Scan for the cell matching the given text and deliver its [X, Y] coordinate at center. 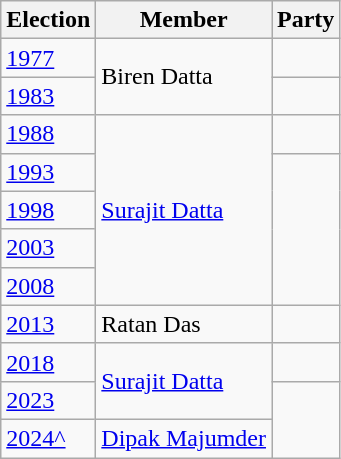
Biren Datta [184, 77]
2024^ [48, 438]
2013 [48, 324]
1998 [48, 210]
1977 [48, 58]
Election [48, 20]
1993 [48, 172]
2023 [48, 400]
Ratan Das [184, 324]
Party [306, 20]
2018 [48, 362]
1988 [48, 134]
1983 [48, 96]
Dipak Majumder [184, 438]
2008 [48, 286]
Member [184, 20]
2003 [48, 248]
